Search for the cell housing the specified text and yield its (X, Y) center coordinate. 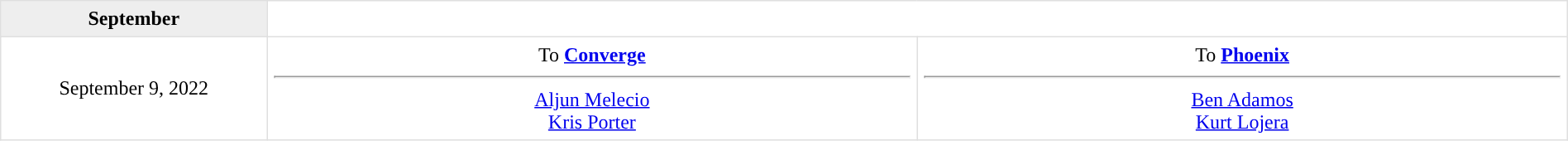
September (134, 19)
September 9, 2022 (134, 88)
To ConvergeAljun MelecioKris Porter (592, 88)
To PhoenixBen AdamosKurt Lojera (1242, 88)
